Detect which cell encompasses the target text, then output its [x, y] center coordinate. 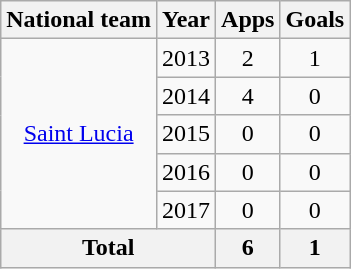
2014 [186, 96]
Goals [315, 20]
2013 [186, 58]
2017 [186, 210]
Year [186, 20]
Apps [248, 20]
2015 [186, 134]
National team [79, 20]
6 [248, 248]
Saint Lucia [79, 134]
4 [248, 96]
Total [108, 248]
2 [248, 58]
2016 [186, 172]
